Output the (X, Y) coordinate of the center of the cell containing the given text.  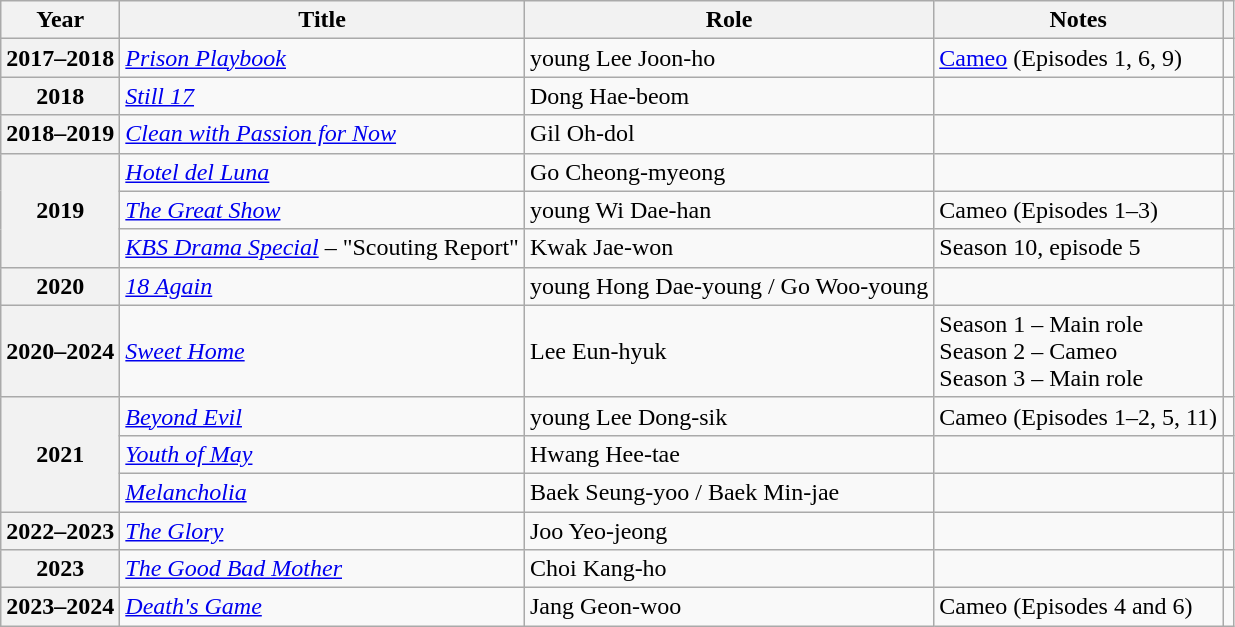
Title (322, 20)
young Lee Dong-sik (728, 416)
Dong Hae-beom (728, 96)
The Glory (322, 531)
young Wi Dae-han (728, 210)
Cameo (Episodes 1–2, 5, 11) (1078, 416)
young Lee Joon-ho (728, 58)
Cameo (Episodes 1, 6, 9) (1078, 58)
2021 (60, 454)
Prison Playbook (322, 58)
The Great Show (322, 210)
Melancholia (322, 492)
Lee Eun-hyuk (728, 351)
2023–2024 (60, 607)
Baek Seung-yoo / Baek Min-jae (728, 492)
Sweet Home (322, 351)
Cameo (Episodes 1–3) (1078, 210)
Season 1 – Main roleSeason 2 – CameoSeason 3 – Main role (1078, 351)
2020 (60, 286)
The Good Bad Mother (322, 569)
Hotel del Luna (322, 172)
2019 (60, 210)
2017–2018 (60, 58)
Death's Game (322, 607)
Go Cheong-myeong (728, 172)
Youth of May (322, 454)
Year (60, 20)
Joo Yeo-jeong (728, 531)
Still 17 (322, 96)
KBS Drama Special – "Scouting Report" (322, 248)
2022–2023 (60, 531)
Beyond Evil (322, 416)
2023 (60, 569)
Choi Kang-ho (728, 569)
Kwak Jae-won (728, 248)
Jang Geon-woo (728, 607)
Notes (1078, 20)
Season 10, episode 5 (1078, 248)
Hwang Hee-tae (728, 454)
Clean with Passion for Now (322, 134)
2020–2024 (60, 351)
Cameo (Episodes 4 and 6) (1078, 607)
2018–2019 (60, 134)
Gil Oh-dol (728, 134)
2018 (60, 96)
young Hong Dae-young / Go Woo-young (728, 286)
18 Again (322, 286)
Role (728, 20)
